Capture the cell that displays the provided text and extract its (x, y) central coordinate. 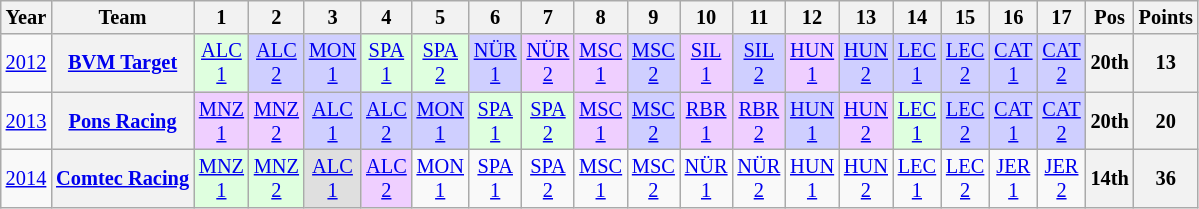
Year (26, 17)
Team (122, 17)
2013 (26, 121)
Comtec Racing (122, 178)
4 (386, 17)
RBR1 (706, 121)
RBR2 (758, 121)
14th (1110, 178)
9 (654, 17)
2 (276, 17)
3 (332, 17)
2014 (26, 178)
BVM Target (122, 63)
10 (706, 17)
5 (440, 17)
8 (600, 17)
Points (1166, 17)
15 (965, 17)
20 (1166, 121)
Pos (1110, 17)
17 (1061, 17)
SIL1 (706, 63)
JER1 (1013, 178)
7 (548, 17)
2012 (26, 63)
11 (758, 17)
1 (222, 17)
14 (917, 17)
SIL2 (758, 63)
JER2 (1061, 178)
16 (1013, 17)
Pons Racing (122, 121)
36 (1166, 178)
12 (812, 17)
6 (496, 17)
